Find where the given text appears and provide that cell's center as (x, y) coordinate. 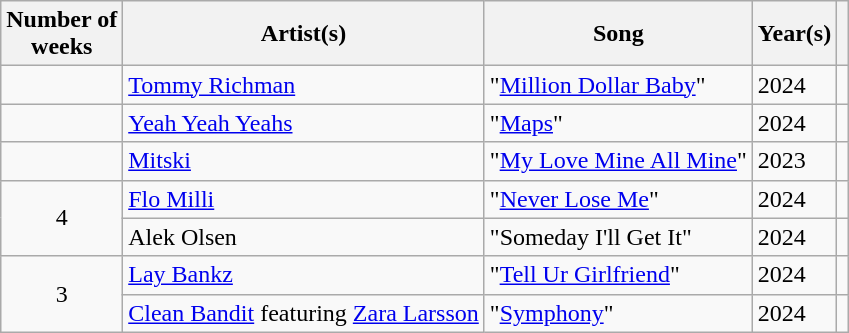
Clean Bandit featuring Zara Larsson (304, 313)
"Million Dollar Baby" (618, 85)
"Maps" (618, 123)
"My Love Mine All Mine" (618, 161)
Number of weeks (62, 34)
Alek Olsen (304, 237)
Flo Milli (304, 199)
Mitski (304, 161)
"Someday I'll Get It" (618, 237)
"Never Lose Me" (618, 199)
Lay Bankz (304, 275)
Year(s) (794, 34)
"Tell Ur Girlfriend" (618, 275)
Yeah Yeah Yeahs (304, 123)
Tommy Richman (304, 85)
2023 (794, 161)
Artist(s) (304, 34)
"Symphony" (618, 313)
3 (62, 294)
4 (62, 218)
Song (618, 34)
